Pinpoint the cell where the given text exists, returning its [x, y] midpoint coordinate. 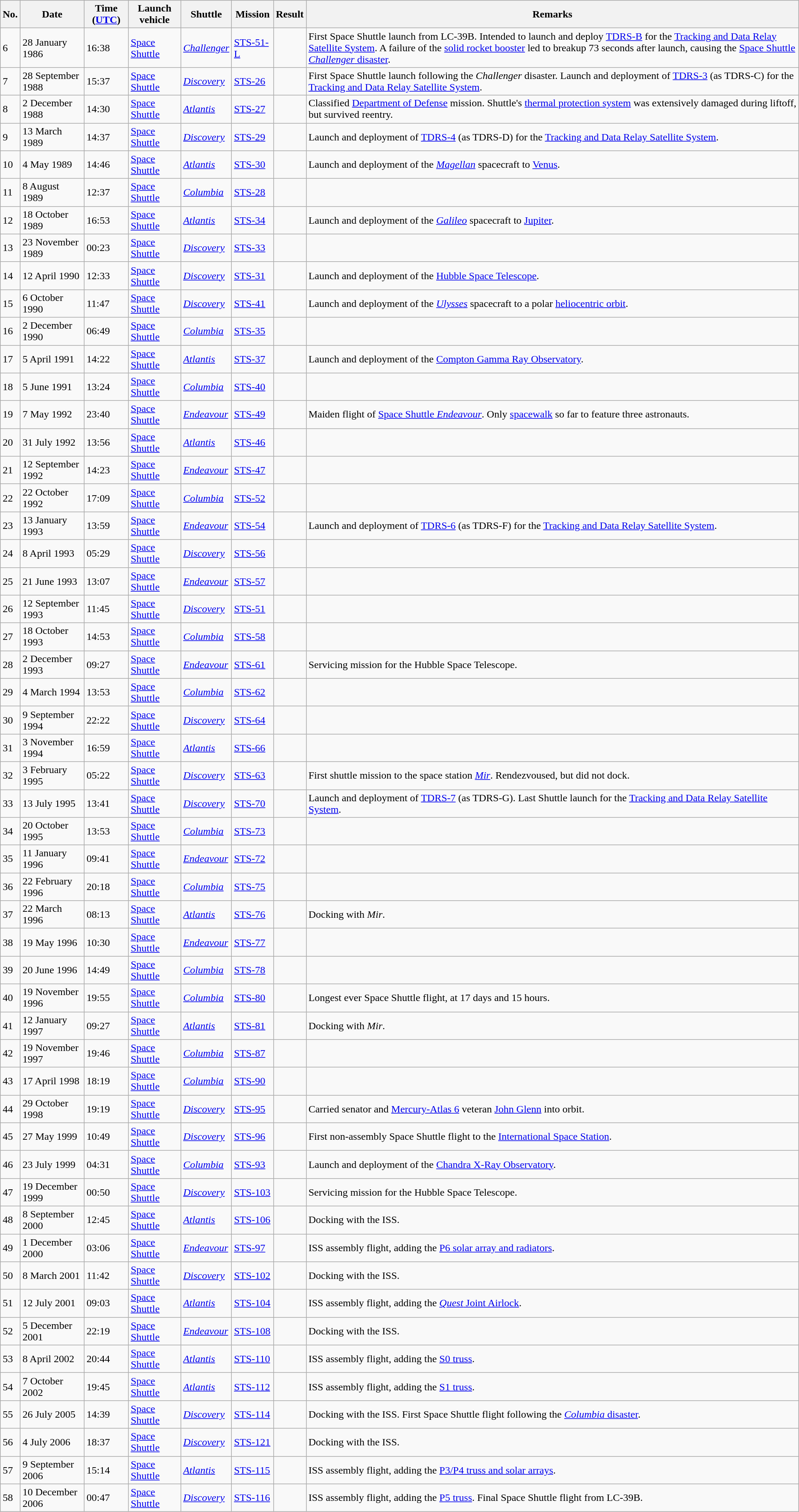
46 [10, 1165]
40 [10, 998]
09:41 [106, 859]
12 [10, 220]
42 [10, 1054]
STS-49 [253, 415]
5 April 1991 [52, 359]
5 June 1991 [52, 387]
STS-80 [253, 998]
19:19 [106, 1109]
STS-112 [253, 1386]
STS-35 [253, 331]
13:24 [106, 387]
STS-90 [253, 1081]
26 July 2005 [52, 1415]
16:53 [106, 220]
STS-61 [253, 664]
STS-52 [253, 498]
53 [10, 1359]
09:03 [106, 1304]
ISS assembly flight, adding the P5 truss. Final Space Shuttle flight from LC-39B. [552, 1497]
24 [10, 553]
45 [10, 1136]
7 May 1992 [52, 415]
28 [10, 664]
Longest ever Space Shuttle flight, at 17 days and 15 hours. [552, 998]
Launch and deployment of the Compton Gamma Ray Observatory. [552, 359]
04:31 [106, 1165]
51 [10, 1304]
8 September 2000 [52, 1220]
30 [10, 720]
Launch and deployment of the Hubble Space Telescope. [552, 276]
STS-96 [253, 1136]
STS-116 [253, 1497]
STS-103 [253, 1192]
23 November 1989 [52, 248]
22 March 1996 [52, 914]
10 December 2006 [52, 1497]
Launch and deployment of TDRS-6 (as TDRS-F) for the Tracking and Data Relay Satellite System. [552, 526]
11:42 [106, 1276]
44 [10, 1109]
11:47 [106, 303]
50 [10, 1276]
ISS assembly flight, adding the Quest Joint Airlock. [552, 1304]
29 October 1998 [52, 1109]
15:14 [106, 1470]
16:59 [106, 748]
12:45 [106, 1220]
15:37 [106, 81]
22:22 [106, 720]
ISS assembly flight, adding the P6 solar array and radiators. [552, 1247]
17:09 [106, 498]
00:47 [106, 1497]
STS-75 [253, 887]
13 January 1993 [52, 526]
38 [10, 943]
31 [10, 748]
08:13 [106, 914]
11:45 [106, 609]
29 [10, 692]
23 July 1999 [52, 1165]
STS-81 [253, 1025]
20:44 [106, 1359]
STS-33 [253, 248]
19 November 1997 [52, 1054]
STS-121 [253, 1442]
20 October 1995 [52, 832]
28 January 1986 [52, 48]
Classified Department of Defense mission. Shuttle's thermal protection system was extensively damaged during liftoff, but survived reentry. [552, 109]
10:30 [106, 943]
Challenger [207, 48]
21 June 1993 [52, 581]
ISS assembly flight, adding the P3/P4 truss and solar arrays. [552, 1470]
18:37 [106, 1442]
ISS assembly flight, adding the S1 truss. [552, 1386]
58 [10, 1497]
Launch and deployment of TDRS-7 (as TDRS-G). Last Shuttle launch for the Tracking and Data Relay Satellite System. [552, 803]
STS-56 [253, 553]
10:49 [106, 1136]
STS-26 [253, 81]
14:39 [106, 1415]
STS-34 [253, 220]
20 [10, 442]
STS-54 [253, 526]
STS-104 [253, 1304]
16 [10, 331]
13 July 1995 [52, 803]
STS-51-L [253, 48]
00:23 [106, 248]
Maiden flight of Space Shuttle Endeavour. Only spacewalk so far to feature three astronauts. [552, 415]
STS-72 [253, 859]
STS-102 [253, 1276]
STS-29 [253, 137]
STS-27 [253, 109]
16:38 [106, 48]
6 October 1990 [52, 303]
2 December 1993 [52, 664]
00:50 [106, 1192]
13:59 [106, 526]
4 July 2006 [52, 1442]
18 October 1993 [52, 637]
14:49 [106, 970]
Launch and deployment of the Ulysses spacecraft to a polar heliocentric orbit. [552, 303]
9 September 2006 [52, 1470]
52 [10, 1331]
13:41 [106, 803]
19:45 [106, 1386]
5 December 2001 [52, 1331]
STS-51 [253, 609]
Remarks [552, 15]
28 September 1988 [52, 81]
1 December 2000 [52, 1247]
49 [10, 1247]
Shuttle [207, 15]
STS-31 [253, 276]
22:19 [106, 1331]
STS-37 [253, 359]
12 September 1993 [52, 609]
14:23 [106, 470]
9 [10, 137]
STS-97 [253, 1247]
14:46 [106, 165]
05:22 [106, 775]
22 October 1992 [52, 498]
STS-70 [253, 803]
19 [10, 415]
STS-62 [253, 692]
12 July 2001 [52, 1304]
19 December 1999 [52, 1192]
47 [10, 1192]
36 [10, 887]
STS-66 [253, 748]
20:18 [106, 887]
4 May 1989 [52, 165]
STS-57 [253, 581]
18:19 [106, 1081]
17 April 1998 [52, 1081]
22 February 1996 [52, 887]
Launch and deployment of the Chandra X-Ray Observatory. [552, 1165]
31 July 1992 [52, 442]
11 January 1996 [52, 859]
14:37 [106, 137]
13 March 1989 [52, 137]
27 [10, 637]
14:22 [106, 359]
7 [10, 81]
12 September 1992 [52, 470]
43 [10, 1081]
23:40 [106, 415]
Docking with the ISS. First Space Shuttle flight following the Columbia disaster. [552, 1415]
17 [10, 359]
STS-46 [253, 442]
35 [10, 859]
55 [10, 1415]
STS-95 [253, 1109]
9 September 1994 [52, 720]
12 April 1990 [52, 276]
13 [10, 248]
No. [10, 15]
32 [10, 775]
2 December 1990 [52, 331]
8 April 2002 [52, 1359]
Mission [253, 15]
11 [10, 192]
25 [10, 581]
2 December 1988 [52, 109]
STS-28 [253, 192]
15 [10, 303]
Result [290, 15]
STS-73 [253, 832]
First shuttle mission to the space station Mir. Rendezvoused, but did not dock. [552, 775]
8 April 1993 [52, 553]
19:46 [106, 1054]
19 November 1996 [52, 998]
33 [10, 803]
Launch and deployment of the Galileo spacecraft to Jupiter. [552, 220]
41 [10, 1025]
Carried senator and Mercury-Atlas 6 veteran John Glenn into orbit. [552, 1109]
Date [52, 15]
14 [10, 276]
10 [10, 165]
8 March 2001 [52, 1276]
3 February 1995 [52, 775]
STS-30 [253, 165]
Launch vehicle [155, 15]
13:07 [106, 581]
18 October 1989 [52, 220]
First non-assembly Space Shuttle flight to the International Space Station. [552, 1136]
13:56 [106, 442]
STS-77 [253, 943]
8 [10, 109]
03:06 [106, 1247]
STS-87 [253, 1054]
05:29 [106, 553]
19:55 [106, 998]
39 [10, 970]
STS-58 [253, 637]
56 [10, 1442]
Time (UTC) [106, 15]
3 November 1994 [52, 748]
54 [10, 1386]
7 October 2002 [52, 1386]
21 [10, 470]
STS-64 [253, 720]
STS-47 [253, 470]
14:53 [106, 637]
23 [10, 526]
STS-41 [253, 303]
26 [10, 609]
STS-110 [253, 1359]
8 August 1989 [52, 192]
12 January 1997 [52, 1025]
STS-115 [253, 1470]
Launch and deployment of the Magellan spacecraft to Venus. [552, 165]
STS-106 [253, 1220]
6 [10, 48]
STS-78 [253, 970]
22 [10, 498]
14:30 [106, 109]
STS-40 [253, 387]
Launch and deployment of TDRS-4 (as TDRS-D) for the Tracking and Data Relay Satellite System. [552, 137]
STS-93 [253, 1165]
STS-108 [253, 1331]
12:33 [106, 276]
ISS assembly flight, adding the S0 truss. [552, 1359]
27 May 1999 [52, 1136]
37 [10, 914]
20 June 1996 [52, 970]
4 March 1994 [52, 692]
STS-114 [253, 1415]
STS-76 [253, 914]
48 [10, 1220]
18 [10, 387]
19 May 1996 [52, 943]
12:37 [106, 192]
STS-63 [253, 775]
06:49 [106, 331]
57 [10, 1470]
34 [10, 832]
